Return [x, y] of the center of cell containing provided text 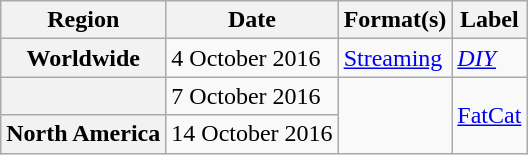
7 October 2016 [252, 96]
Region [84, 20]
Label [490, 20]
North America [84, 134]
Worldwide [84, 58]
Date [252, 20]
Streaming [395, 58]
FatCat [490, 115]
Format(s) [395, 20]
DIY [490, 58]
4 October 2016 [252, 58]
14 October 2016 [252, 134]
